Pinpoint the cell where the given text exists, returning its (X, Y) midpoint coordinate. 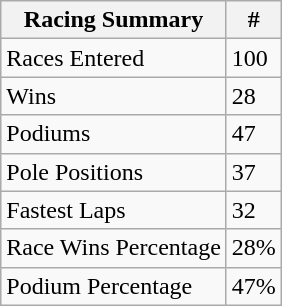
28 (254, 96)
28% (254, 248)
Races Entered (114, 58)
47% (254, 286)
32 (254, 210)
Race Wins Percentage (114, 248)
Pole Positions (114, 172)
47 (254, 134)
Podiums (114, 134)
# (254, 20)
Wins (114, 96)
100 (254, 58)
Podium Percentage (114, 286)
37 (254, 172)
Racing Summary (114, 20)
Fastest Laps (114, 210)
